Identify which cell holds the provided text, then report its (x, y) central coordinate. 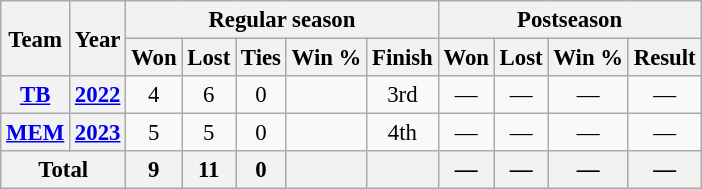
Year (98, 38)
TB (36, 95)
Postseason (570, 20)
3rd (402, 95)
2022 (98, 95)
Regular season (282, 20)
Result (664, 58)
Ties (262, 58)
4th (402, 133)
4 (154, 95)
6 (209, 95)
9 (154, 170)
Team (36, 38)
11 (209, 170)
MEM (36, 133)
2023 (98, 133)
Total (64, 170)
Finish (402, 58)
